Search for the cell housing the specified text and yield its [X, Y] center coordinate. 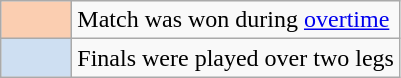
Match was won during overtime [236, 20]
Finals were played over two legs [236, 58]
